Search for the cell housing the specified text and yield its (x, y) center coordinate. 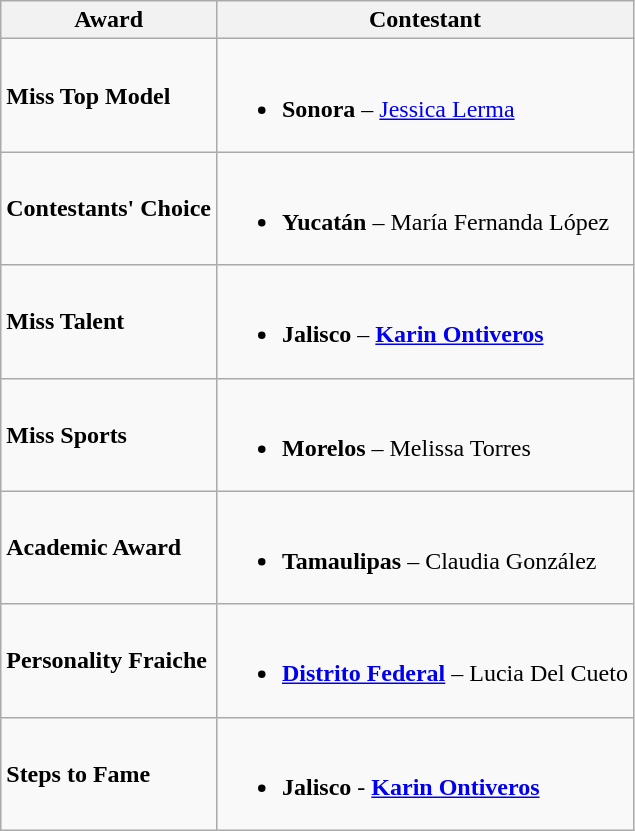
Miss Talent (109, 322)
Award (109, 20)
Sonora – Jessica Lerma (424, 96)
Tamaulipas – Claudia González (424, 548)
Morelos – Melissa Torres (424, 434)
Steps to Fame (109, 774)
Miss Top Model (109, 96)
Contestant (424, 20)
Academic Award (109, 548)
Jalisco – Karin Ontiveros (424, 322)
Miss Sports (109, 434)
Distrito Federal – Lucia Del Cueto (424, 660)
Contestants' Choice (109, 208)
Jalisco - Karin Ontiveros (424, 774)
Yucatán – María Fernanda López (424, 208)
Personality Fraiche (109, 660)
